Return the (X, Y) coordinate for the center point of the cell that contains the specified text.  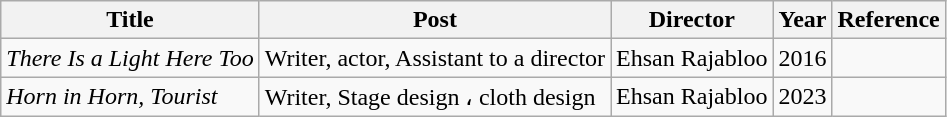
Director (692, 20)
Horn in Horn, Tourist (130, 97)
There Is a Light Here Too (130, 58)
Year (802, 20)
Writer, actor, Assistant to a director (434, 58)
Writer, Stage design ، cloth design (434, 97)
Title (130, 20)
Post (434, 20)
Reference (888, 20)
2016 (802, 58)
2023 (802, 97)
